Pinpoint the cell where the given text exists, returning its [x, y] midpoint coordinate. 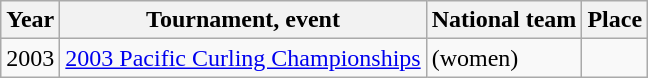
2003 [30, 58]
Year [30, 20]
2003 Pacific Curling Championships [243, 58]
Place [615, 20]
National team [504, 20]
(women) [504, 58]
Tournament, event [243, 20]
